Extract the (X, Y) coordinate from the center of the cell holding the provided text.  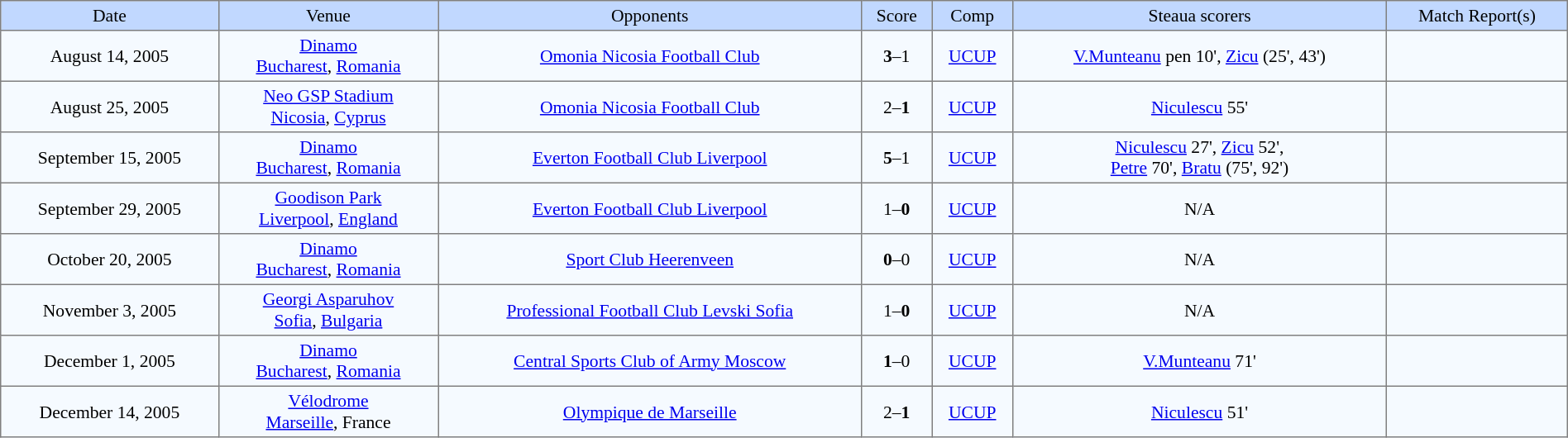
August 25, 2005 (109, 107)
Central Sports Club of Army Moscow (650, 361)
December 1, 2005 (109, 361)
Niculescu 27', Zicu 52', Petre 70', Bratu (75', 92') (1199, 158)
Olympique de Marseille (650, 412)
Date (109, 16)
Venue (328, 16)
Niculescu 51' (1199, 412)
Score (896, 16)
September 29, 2005 (109, 208)
Opponents (650, 16)
Professional Football Club Levski Sofia (650, 310)
VélodromeMarseille, France (328, 412)
Neo GSP StadiumNicosia, Cyprus (328, 107)
Comp (973, 16)
November 3, 2005 (109, 310)
October 20, 2005 (109, 259)
August 14, 2005 (109, 56)
December 14, 2005 (109, 412)
Goodison ParkLiverpool, England (328, 208)
V.Munteanu 71' (1199, 361)
Sport Club Heerenveen (650, 259)
Georgi AsparuhovSofia, Bulgaria (328, 310)
5–1 (896, 158)
Niculescu 55' (1199, 107)
Steaua scorers (1199, 16)
Match Report(s) (1477, 16)
3–1 (896, 56)
September 15, 2005 (109, 158)
V.Munteanu pen 10', Zicu (25', 43') (1199, 56)
0–0 (896, 259)
